Capture the cell that displays the provided text and extract its (X, Y) central coordinate. 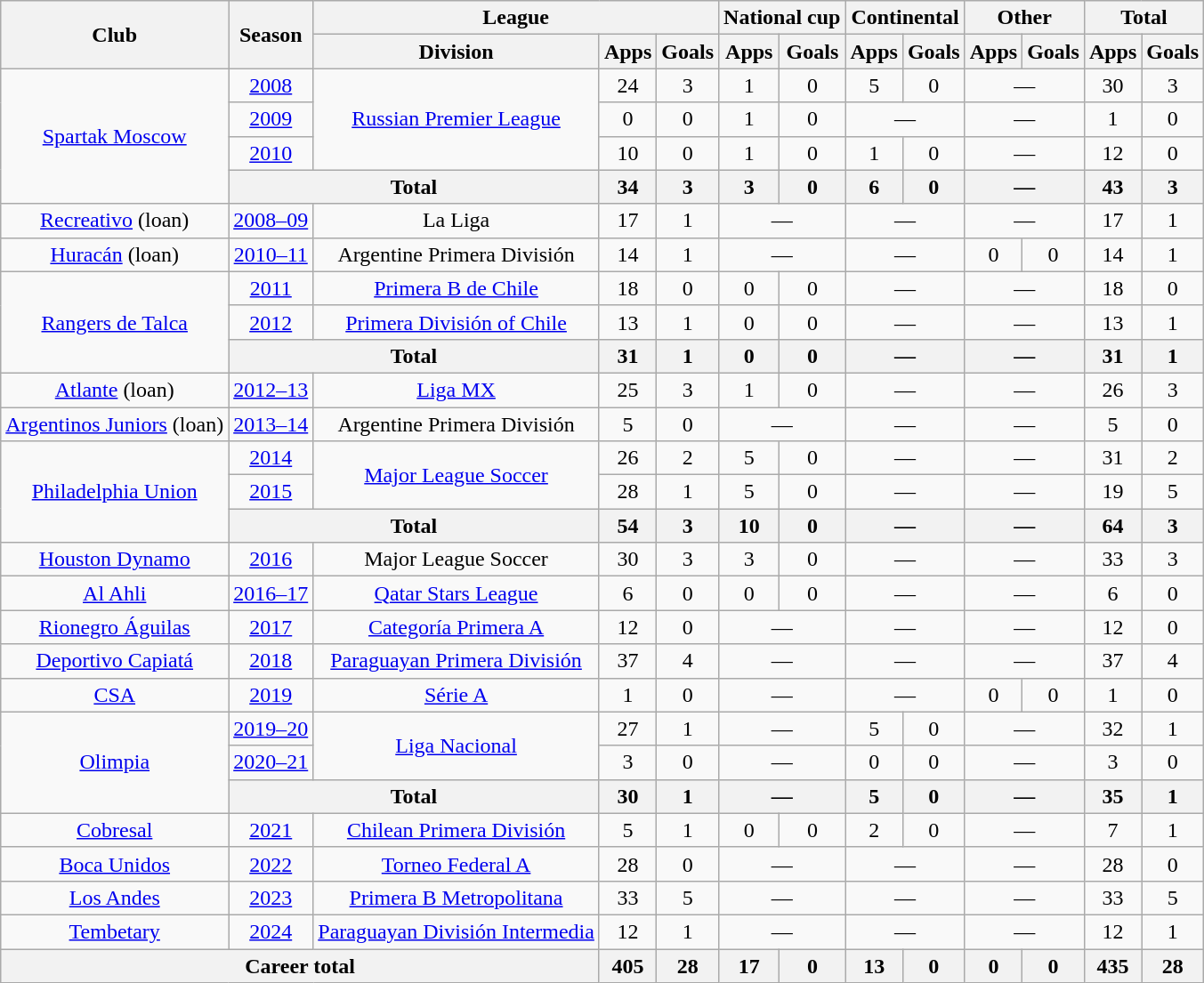
Rangers de Talca (115, 322)
Paraguayan Primera División (457, 661)
2010–11 (271, 254)
Continental (905, 18)
2024 (271, 931)
Primera B Metropolitana (457, 898)
Los Andes (115, 898)
2016 (271, 560)
27 (627, 729)
Qatar Stars League (457, 593)
19 (1112, 492)
Atlante (loan) (115, 390)
2008–09 (271, 221)
54 (627, 526)
435 (1112, 965)
2013–14 (271, 424)
43 (1112, 187)
2008 (271, 85)
Club (115, 35)
Chilean Primera División (457, 830)
Rionegro Águilas (115, 627)
2016–17 (271, 593)
CSA (115, 695)
2017 (271, 627)
2014 (271, 458)
64 (1112, 526)
Other (1024, 18)
Série A (457, 695)
2010 (271, 153)
Season (271, 35)
Torneo Federal A (457, 864)
7 (1112, 830)
Division (457, 52)
405 (627, 965)
Deportivo Capiatá (115, 661)
League (516, 18)
25 (627, 390)
La Liga (457, 221)
Categoría Primera A (457, 627)
Cobresal (115, 830)
Russian Premier League (457, 119)
2011 (271, 288)
Liga MX (457, 390)
2023 (271, 898)
2012–13 (271, 390)
Primera División of Chile (457, 322)
2019 (271, 695)
Olimpia (115, 762)
2019–20 (271, 729)
34 (627, 187)
2009 (271, 119)
2020–21 (271, 762)
2012 (271, 322)
Spartak Moscow (115, 136)
National cup (782, 18)
Liga Nacional (457, 745)
2022 (271, 864)
Recreativo (loan) (115, 221)
Career total (301, 965)
32 (1112, 729)
Boca Unidos (115, 864)
Paraguayan División Intermedia (457, 931)
Tembetary (115, 931)
24 (627, 85)
Primera B de Chile (457, 288)
Huracán (loan) (115, 254)
Al Ahli (115, 593)
2021 (271, 830)
35 (1112, 796)
Philadelphia Union (115, 492)
Argentinos Juniors (loan) (115, 424)
Houston Dynamo (115, 560)
2015 (271, 492)
2018 (271, 661)
